Search for the cell housing the specified text and yield its (X, Y) center coordinate. 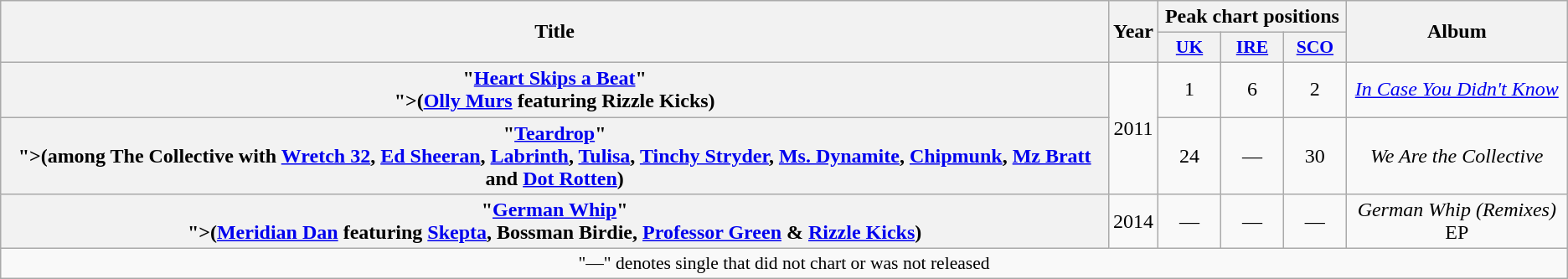
IRE (1251, 48)
6 (1251, 89)
Title (554, 32)
In Case You Didn't Know (1457, 89)
2 (1315, 89)
UK (1189, 48)
Peak chart positions (1253, 17)
2014 (1134, 221)
"Heart Skips a Beat"">(Olly Murs featuring Rizzle Kicks) (554, 89)
1 (1189, 89)
SCO (1315, 48)
"Teardrop"">(among The Collective with Wretch 32, Ed Sheeran, Labrinth, Tulisa, Tinchy Stryder, Ms. Dynamite, Chipmunk, Mz Bratt and Dot Rotten) (554, 156)
30 (1315, 156)
2011 (1134, 127)
German Whip (Remixes) EP (1457, 221)
Year (1134, 32)
Album (1457, 32)
We Are the Collective (1457, 156)
"German Whip" ">(Meridian Dan featuring Skepta, Bossman Birdie, Professor Green & Rizzle Kicks) (554, 221)
24 (1189, 156)
"—" denotes single that did not chart or was not released (784, 264)
